Output the (x, y) coordinate of the center of the cell containing the given text.  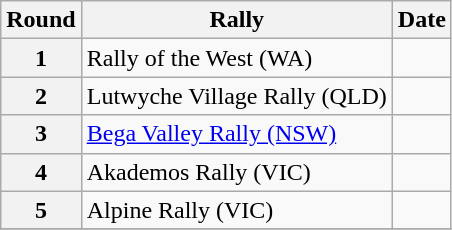
Rally (236, 20)
Date (422, 20)
4 (41, 172)
Round (41, 20)
Lutwyche Village Rally (QLD) (236, 96)
2 (41, 96)
1 (41, 58)
Akademos Rally (VIC) (236, 172)
Alpine Rally (VIC) (236, 210)
Bega Valley Rally (NSW) (236, 134)
Rally of the West (WA) (236, 58)
3 (41, 134)
5 (41, 210)
